Output the [X, Y] coordinate of the center of the cell containing the given text.  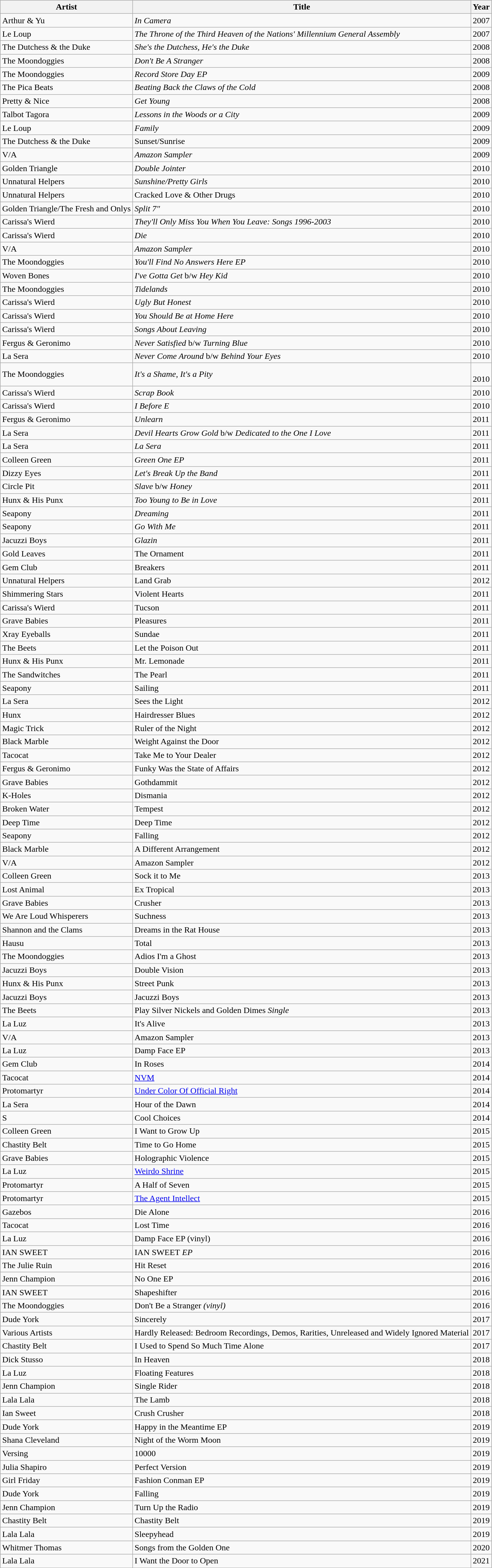
The Pearl [302, 675]
Under Color Of Official Right [302, 1091]
Funky Was the State of Affairs [302, 768]
Let the Poison Out [302, 648]
Mr. Lemonade [302, 661]
Dick Stusso [66, 1359]
Hour of the Dawn [302, 1104]
Night of the Worm Moon [302, 1440]
Songs from the Golden One [302, 1548]
Single Rider [302, 1386]
Shana Cleveland [66, 1440]
Damp Face EP [302, 1051]
The Ornament [302, 554]
Never Satisfied b/w Turning Blue [302, 343]
K-Holes [66, 795]
Sunshine/Pretty Girls [302, 182]
Weirdo Shrine [302, 1171]
Turn Up the Radio [302, 1507]
Shapeshifter [302, 1292]
In Camera [302, 20]
Pretty & Nice [66, 101]
Julia Shapiro [66, 1467]
NVM [302, 1078]
Lost Animal [66, 889]
Street Punk [302, 983]
Circle Pit [66, 487]
Die [302, 235]
Total [302, 943]
The Agent Intellect [302, 1198]
Don't Be a Stranger (vinyl) [302, 1306]
Hit Reset [302, 1266]
Dreaming [302, 513]
Dismania [302, 795]
I Before E [302, 406]
Too Young to Be in Love [302, 500]
Crush Crusher [302, 1413]
Cracked Love & Other Drugs [302, 195]
I've Gotta Get b/w Hey Kid [302, 276]
Take Me to Your Dealer [302, 755]
Sundae [302, 634]
Hairdresser Blues [302, 715]
Adios I'm a Ghost [302, 957]
I Used to Spend So Much Time Alone [302, 1346]
Ruler of the Night [302, 728]
Slave b/w Honey [302, 487]
Beating Back the Claws of the Cold [302, 88]
The Pica Beats [66, 88]
Crusher [302, 903]
Gazebos [66, 1212]
She's the Dutchess, He's the Duke [302, 47]
We Are Loud Whisperers [66, 916]
Shimmering Stars [66, 594]
Arthur & Yu [66, 20]
The Sandwitches [66, 675]
Unlearn [302, 420]
Girl Friday [66, 1480]
Go With Me [302, 527]
Xray Eyeballs [66, 634]
2020 [481, 1548]
Double Jointer [302, 168]
Magic Trick [66, 728]
Golden Triangle [66, 168]
Breakers [302, 567]
Sincerely [302, 1319]
Suchness [302, 916]
Double Vision [302, 970]
Ugly But Honest [302, 302]
Scrap Book [302, 393]
Ian Sweet [66, 1413]
10000 [302, 1453]
Golden Triangle/The Fresh and Onlys [66, 209]
Pleasures [302, 621]
Play Silver Nickels and Golden Dimes Single [302, 1010]
It's Alive [302, 1024]
Woven Bones [66, 276]
Ex Tropical [302, 889]
The Throne of the Third Heaven of the Nations' Millennium General Assembly [302, 34]
I Want to Grow Up [302, 1131]
Sailing [302, 688]
Title [302, 7]
Sees the Light [302, 701]
Shannon and the Clams [66, 930]
Sleepyhead [302, 1534]
Dizzy Eyes [66, 473]
You Should Be at Home Here [302, 316]
Hunx [66, 715]
In Heaven [302, 1359]
Damp Face EP (vinyl) [302, 1238]
Land Grab [302, 580]
No One EP [302, 1279]
Artist [66, 7]
Dreams in the Rat House [302, 930]
Songs About Leaving [302, 329]
Violent Hearts [302, 594]
Tempest [302, 809]
Lessons in the Woods or a City [302, 114]
Floating Features [302, 1373]
Glazin [302, 540]
Happy in the Meantime EP [302, 1427]
Gothdammit [302, 782]
S [66, 1118]
Hausu [66, 943]
Green One EP [302, 460]
Die Alone [302, 1212]
Broken Water [66, 809]
Devil Hearts Grow Gold b/w Dedicated to the One I Love [302, 433]
Year [481, 7]
Cool Choices [302, 1118]
Hardly Released: Bedroom Recordings, Demos, Rarities, Unreleased and Widely Ignored Material [302, 1333]
A Half of Seven [302, 1185]
Whitmer Thomas [66, 1548]
In Roses [302, 1064]
Lost Time [302, 1225]
Versing [66, 1453]
Various Artists [66, 1333]
Record Store Day EP [302, 74]
Holographic Violence [302, 1158]
Don't Be A Stranger [302, 61]
A Different Arrangement [302, 849]
Weight Against the Door [302, 742]
Family [302, 128]
2021 [481, 1561]
Never Come Around b/w Behind Your Eyes [302, 356]
The Julie Ruin [66, 1266]
You'll Find No Answers Here EP [302, 262]
Talbot Tagora [66, 114]
Fashion Conman EP [302, 1480]
They'll Only Miss You When You Leave: Songs 1996-2003 [302, 222]
Perfect Version [302, 1467]
Gold Leaves [66, 554]
IAN SWEET EP [302, 1252]
Time to Go Home [302, 1145]
The Lamb [302, 1400]
I Want the Door to Open [302, 1561]
Split 7" [302, 209]
Get Young [302, 101]
Sunset/Sunrise [302, 141]
Sock it to Me [302, 876]
It's a Shame, It's a Pity [302, 374]
Let's Break Up the Band [302, 473]
Tucson [302, 607]
Tidelands [302, 289]
